Locate the cell with the specified text and output its [X, Y] center coordinate. 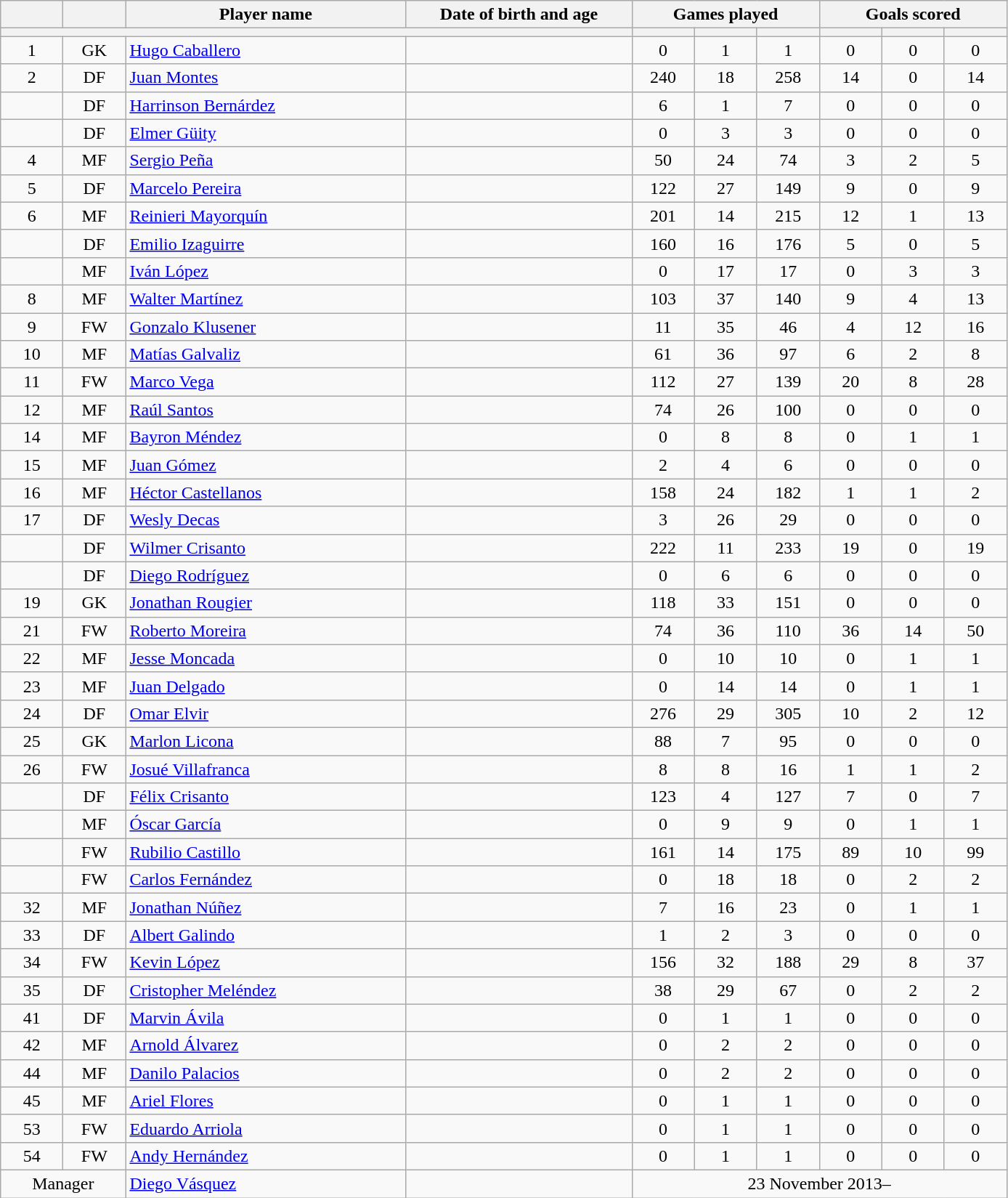
122 [663, 188]
215 [788, 216]
Raúl Santos [266, 410]
21 [32, 631]
34 [32, 963]
110 [788, 631]
42 [32, 1045]
158 [663, 493]
176 [788, 243]
Jesse Moncada [266, 658]
305 [788, 713]
Manager [63, 1183]
Albert Galindo [266, 935]
Walter Martínez [266, 299]
53 [32, 1128]
Félix Crisanto [266, 797]
97 [788, 355]
Player name [266, 15]
88 [663, 741]
Arnold Álvarez [266, 1045]
Jonathan Núñez [266, 907]
Marcelo Pereira [266, 188]
Marlon Licona [266, 741]
Juan Montes [266, 78]
201 [663, 216]
95 [788, 741]
38 [663, 990]
233 [788, 548]
Emilio Izaguirre [266, 243]
25 [32, 741]
41 [32, 1018]
20 [850, 382]
Matías Galvaliz [266, 355]
Héctor Castellanos [266, 493]
61 [663, 355]
276 [663, 713]
175 [788, 852]
140 [788, 299]
Ariel Flores [266, 1101]
67 [788, 990]
23 November 2013– [819, 1183]
Cristopher Meléndez [266, 990]
118 [663, 603]
Sergio Peña [266, 161]
151 [788, 603]
Wesly Decas [266, 520]
Elmer Güity [266, 133]
123 [663, 797]
Gonzalo Klusener [266, 326]
22 [32, 658]
160 [663, 243]
156 [663, 963]
103 [663, 299]
Diego Vásquez [266, 1183]
112 [663, 382]
44 [32, 1073]
Danilo Palacios [266, 1073]
240 [663, 78]
Wilmer Crisanto [266, 548]
Omar Elvir [266, 713]
222 [663, 548]
188 [788, 963]
Roberto Moreira [266, 631]
139 [788, 382]
100 [788, 410]
Diego Rodríguez [266, 575]
Andy Hernández [266, 1156]
Marvin Ávila [266, 1018]
Iván López [266, 271]
99 [975, 852]
Hugo Caballero [266, 50]
Marco Vega [266, 382]
Óscar García [266, 825]
258 [788, 78]
127 [788, 797]
Goals scored [913, 15]
Rubilio Castillo [266, 852]
Josué Villafranca [266, 769]
Harrinson Bernárdez [266, 105]
15 [32, 465]
Bayron Méndez [266, 437]
Juan Delgado [266, 686]
54 [32, 1156]
Eduardo Arriola [266, 1128]
Jonathan Rougier [266, 603]
Juan Gómez [266, 465]
149 [788, 188]
Carlos Fernández [266, 880]
28 [975, 382]
182 [788, 493]
45 [32, 1101]
89 [850, 852]
161 [663, 852]
Reinieri Mayorquín [266, 216]
Date of birth and age [519, 15]
Games played [725, 15]
46 [788, 326]
Kevin López [266, 963]
